Extract the (X, Y) coordinate from the center of the cell holding the provided text.  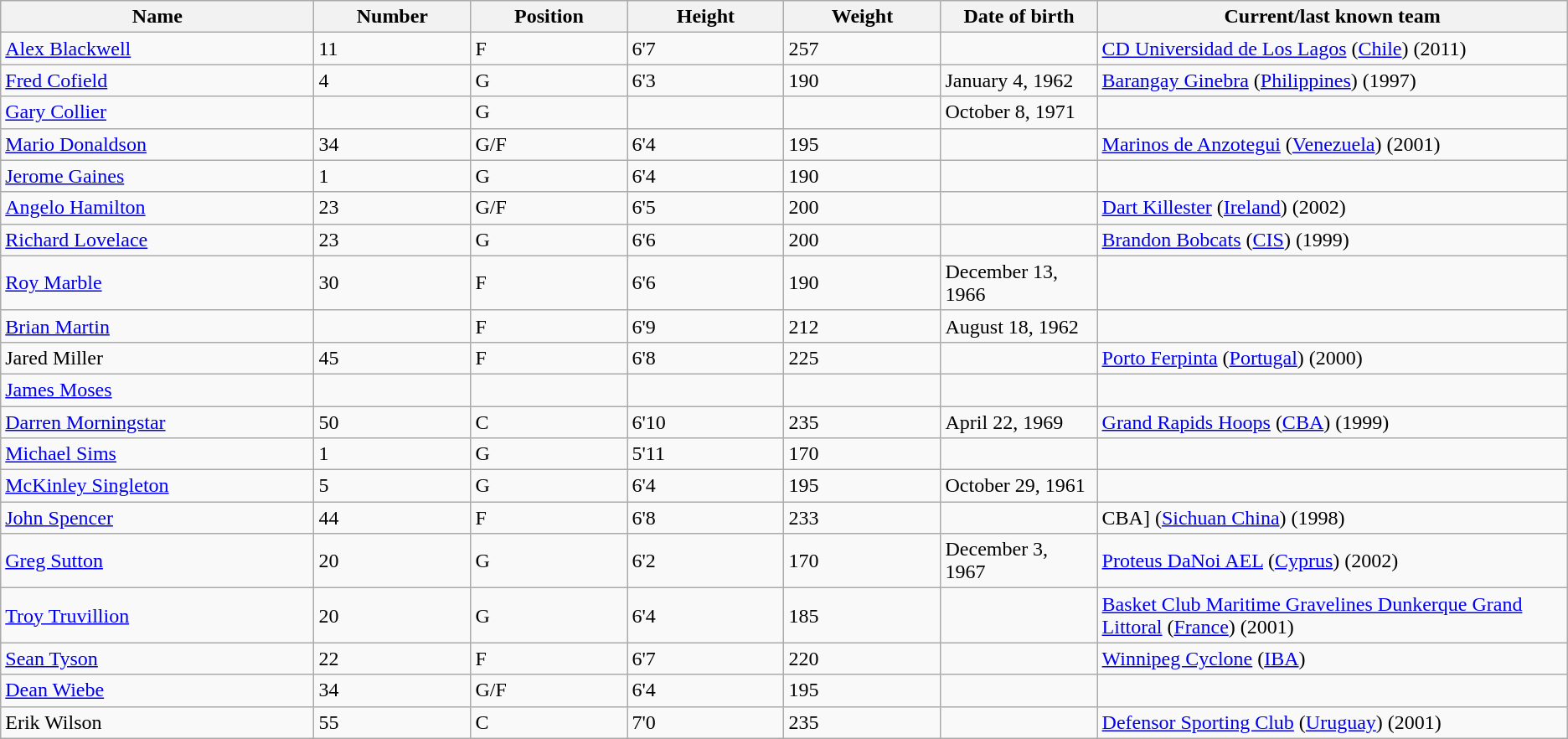
55 (392, 722)
January 4, 1962 (1019, 80)
James Moses (157, 390)
225 (863, 358)
Jared Miller (157, 358)
22 (392, 659)
5'11 (705, 454)
Alex Blackwell (157, 49)
Fred Cofield (157, 80)
October 29, 1961 (1019, 486)
Grand Rapids Hoops (CBA) (1999) (1332, 421)
Greg Sutton (157, 561)
30 (392, 283)
Proteus DaNoi AEL (Cyprus) (2002) (1332, 561)
Roy Marble (157, 283)
50 (392, 421)
4 (392, 80)
Number (392, 17)
April 22, 1969 (1019, 421)
Sean Tyson (157, 659)
45 (392, 358)
Erik Wilson (157, 722)
Height (705, 17)
December 3, 1967 (1019, 561)
August 18, 1962 (1019, 326)
233 (863, 518)
Jerome Gaines (157, 176)
220 (863, 659)
Dean Wiebe (157, 690)
CD Universidad de Los Lagos (Chile) (2011) (1332, 49)
Angelo Hamilton (157, 208)
Marinos de Anzotegui (Venezuela) (2001) (1332, 144)
11 (392, 49)
Current/last known team (1332, 17)
6'9 (705, 326)
6'2 (705, 561)
212 (863, 326)
Winnipeg Cyclone (IBA) (1332, 659)
Basket Club Maritime Gravelines Dunkerque Grand Littoral (France) (2001) (1332, 615)
Weight (863, 17)
6'10 (705, 421)
Troy Truvillion (157, 615)
Michael Sims (157, 454)
185 (863, 615)
6'5 (705, 208)
CBA] (Sichuan China) (1998) (1332, 518)
December 13, 1966 (1019, 283)
Date of birth (1019, 17)
44 (392, 518)
Brian Martin (157, 326)
Richard Lovelace (157, 240)
Brandon Bobcats (CIS) (1999) (1332, 240)
October 8, 1971 (1019, 112)
Mario Donaldson (157, 144)
Name (157, 17)
7'0 (705, 722)
5 (392, 486)
257 (863, 49)
Porto Ferpinta (Portugal) (2000) (1332, 358)
John Spencer (157, 518)
Darren Morningstar (157, 421)
Defensor Sporting Club (Uruguay) (2001) (1332, 722)
Barangay Ginebra (Philippines) (1997) (1332, 80)
McKinley Singleton (157, 486)
Dart Killester (Ireland) (2002) (1332, 208)
6'3 (705, 80)
Position (549, 17)
Gary Collier (157, 112)
